Output the (x, y) coordinate of the center of the cell containing the given text.  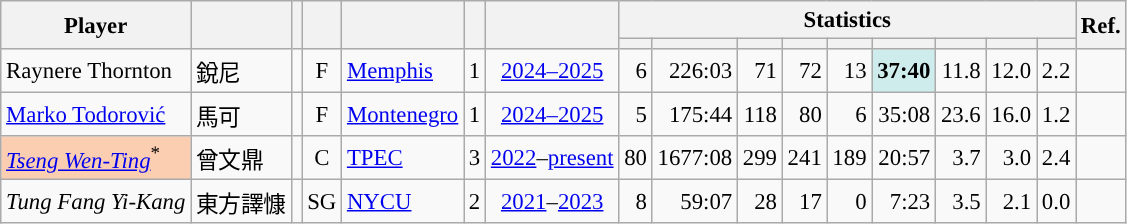
3.5 (961, 202)
Player (96, 25)
2 (475, 202)
28 (760, 202)
72 (804, 71)
118 (760, 115)
TPEC (403, 158)
0.0 (1056, 202)
241 (804, 158)
12.0 (1011, 71)
銳尼 (242, 71)
175:44 (694, 115)
Memphis (403, 71)
59:07 (694, 202)
20:57 (904, 158)
2021–2023 (552, 202)
7:23 (904, 202)
Tung Fang Yi-Kang (96, 202)
11.8 (961, 71)
2.2 (1056, 71)
Statistics (848, 20)
2.1 (1011, 202)
35:08 (904, 115)
1.2 (1056, 115)
NYCU (403, 202)
東方譯慷 (242, 202)
Tseng Wen-Ting* (96, 158)
8 (636, 202)
0 (850, 202)
13 (850, 71)
23.6 (961, 115)
226:03 (694, 71)
Marko Todorović (96, 115)
1677:08 (694, 158)
17 (804, 202)
16.0 (1011, 115)
71 (760, 71)
Raynere Thornton (96, 71)
2022–present (552, 158)
5 (636, 115)
C (322, 158)
3.7 (961, 158)
2.4 (1056, 158)
37:40 (904, 71)
Ref. (1101, 25)
SG (322, 202)
189 (850, 158)
3 (475, 158)
3.0 (1011, 158)
曾文鼎 (242, 158)
馬可 (242, 115)
Montenegro (403, 115)
299 (760, 158)
